Find where the given text appears and provide that cell's center as [X, Y] coordinate. 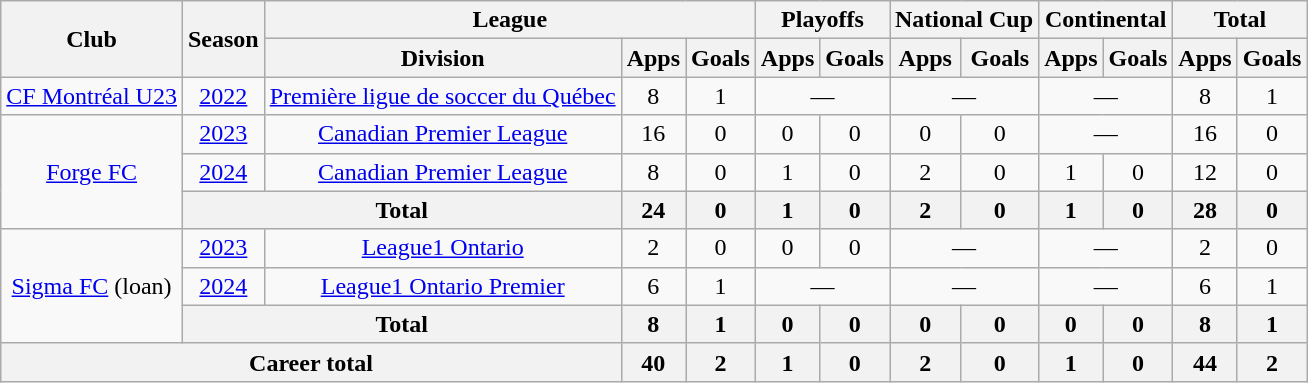
24 [653, 210]
Continental [1106, 20]
Forge FC [92, 172]
28 [1205, 210]
League [510, 20]
Sigma FC (loan) [92, 286]
Division [442, 58]
2022 [223, 96]
National Cup [964, 20]
Career total [311, 362]
League1 Ontario [442, 248]
Première ligue de soccer du Québec [442, 96]
40 [653, 362]
Club [92, 39]
CF Montréal U23 [92, 96]
12 [1205, 172]
44 [1205, 362]
Playoffs [822, 20]
Season [223, 39]
League1 Ontario Premier [442, 286]
